For the text-containing cell, return its midpoint in (x, y) coordinate format. 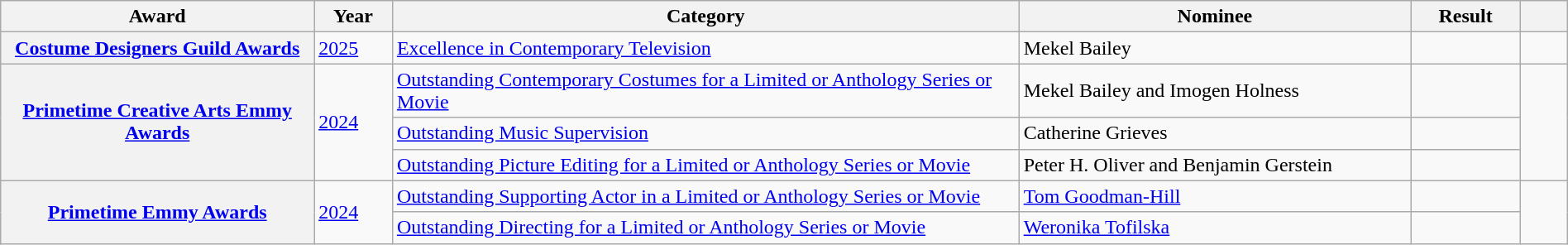
Weronika Tofilska (1215, 228)
Category (705, 17)
2025 (354, 48)
Outstanding Picture Editing for a Limited or Anthology Series or Movie (705, 165)
Nominee (1215, 17)
Award (157, 17)
Excellence in Contemporary Television (705, 48)
Tom Goodman-Hill (1215, 196)
Result (1465, 17)
Costume Designers Guild Awards (157, 48)
Outstanding Directing for a Limited or Anthology Series or Movie (705, 228)
Outstanding Contemporary Costumes for a Limited or Anthology Series or Movie (705, 91)
Mekel Bailey (1215, 48)
Year (354, 17)
Outstanding Music Supervision (705, 133)
Mekel Bailey and Imogen Holness (1215, 91)
Peter H. Oliver and Benjamin Gerstein (1215, 165)
Primetime Creative Arts Emmy Awards (157, 122)
Catherine Grieves (1215, 133)
Primetime Emmy Awards (157, 212)
Outstanding Supporting Actor in a Limited or Anthology Series or Movie (705, 196)
